Search for the cell housing the specified text and yield its [X, Y] center coordinate. 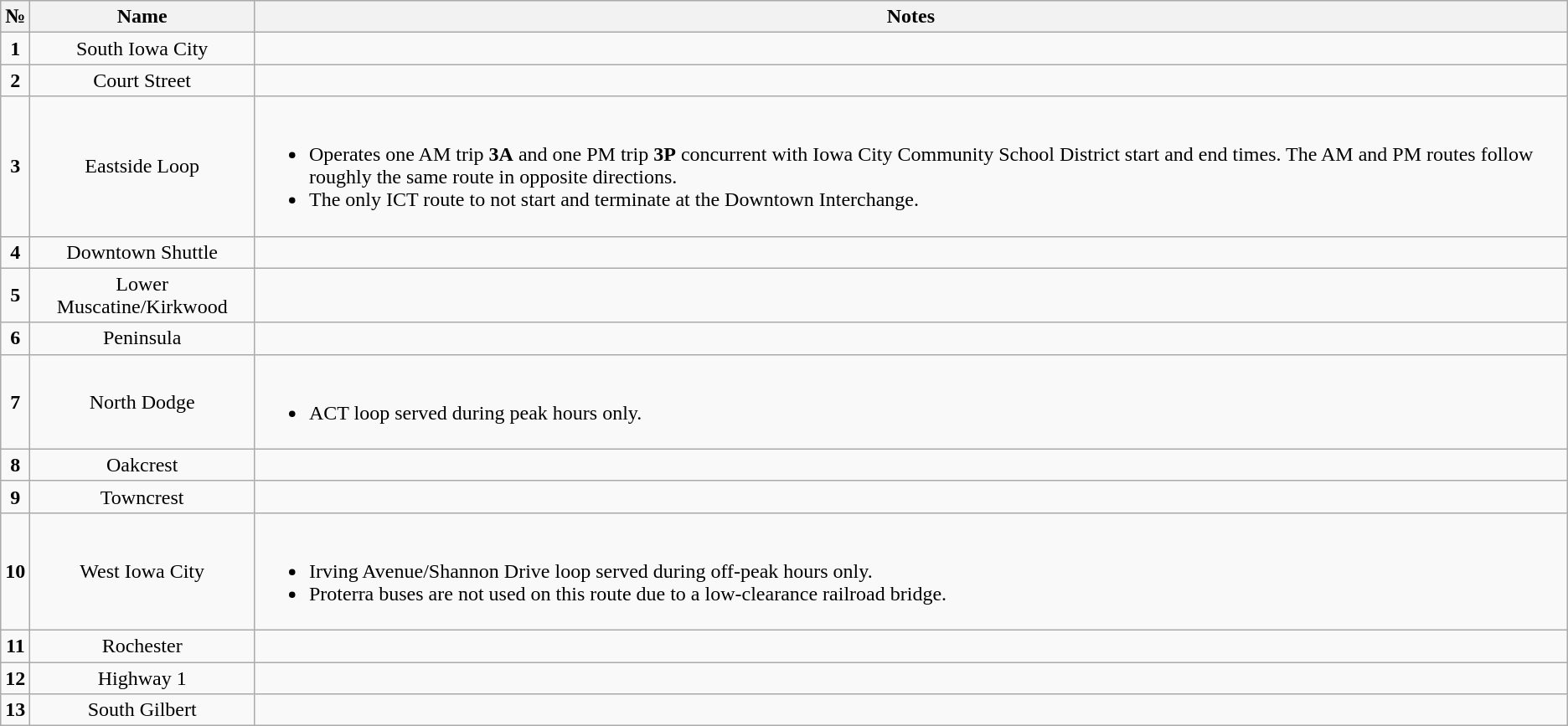
Lower Muscatine/Kirkwood [142, 295]
3 [15, 166]
West Iowa City [142, 571]
5 [15, 295]
11 [15, 646]
1 [15, 49]
North Dodge [142, 402]
Rochester [142, 646]
South Gilbert [142, 710]
12 [15, 677]
Court Street [142, 80]
Peninsula [142, 338]
ACT loop served during peak hours only. [910, 402]
Towncrest [142, 497]
Oakcrest [142, 465]
2 [15, 80]
9 [15, 497]
№ [15, 17]
13 [15, 710]
South Iowa City [142, 49]
7 [15, 402]
8 [15, 465]
Irving Avenue/Shannon Drive loop served during off-peak hours only.Proterra buses are not used on this route due to a low-clearance railroad bridge. [910, 571]
Highway 1 [142, 677]
4 [15, 252]
10 [15, 571]
6 [15, 338]
Name [142, 17]
Eastside Loop [142, 166]
Downtown Shuttle [142, 252]
Notes [910, 17]
